Pinpoint the cell where the given text exists, returning its (x, y) midpoint coordinate. 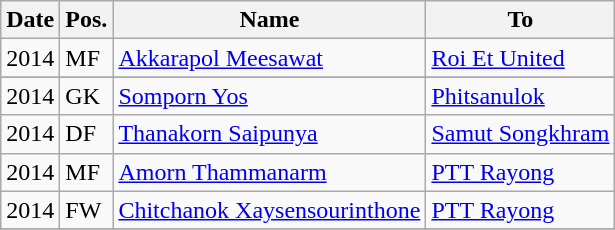
Date (30, 20)
DF (86, 134)
FW (86, 210)
Somporn Yos (270, 96)
GK (86, 96)
Amorn Thammanarm (270, 172)
Phitsanulok (520, 96)
Roi Et United (520, 58)
To (520, 20)
Chitchanok Xaysensourinthone (270, 210)
Samut Songkhram (520, 134)
Thanakorn Saipunya (270, 134)
Akkarapol Meesawat (270, 58)
Name (270, 20)
Pos. (86, 20)
